Pinpoint the cell where the given text exists, returning its [x, y] midpoint coordinate. 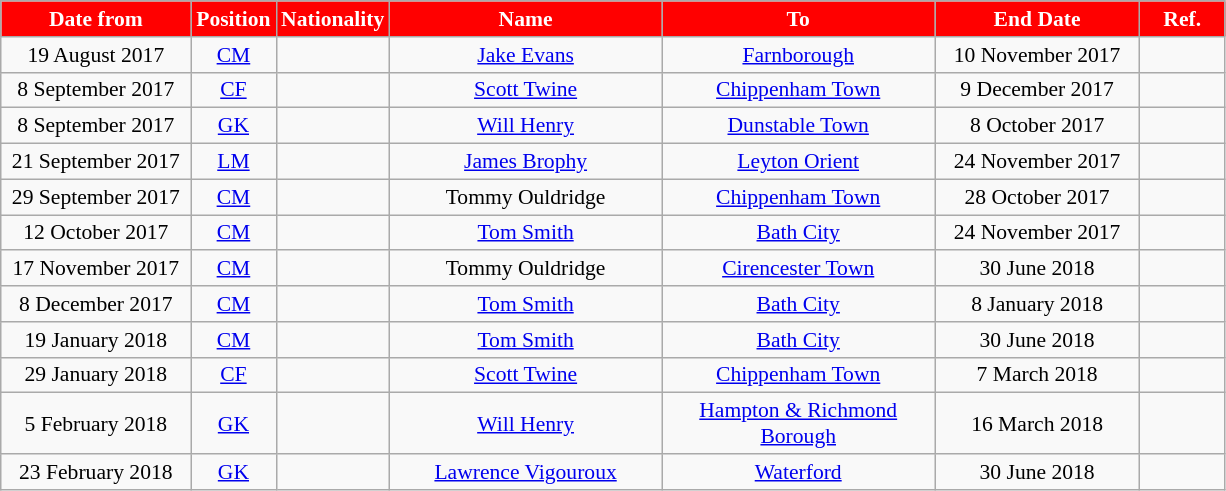
21 September 2017 [96, 162]
28 October 2017 [1038, 197]
Nationality [332, 19]
Jake Evans [526, 55]
Ref. [1182, 19]
Leyton Orient [798, 162]
12 October 2017 [96, 233]
Date from [96, 19]
8 October 2017 [1038, 126]
End Date [1038, 19]
Dunstable Town [798, 126]
Position [234, 19]
8 January 2018 [1038, 304]
Hampton & Richmond Borough [798, 424]
Waterford [798, 472]
19 January 2018 [96, 340]
Cirencester Town [798, 269]
29 January 2018 [96, 375]
19 August 2017 [96, 55]
23 February 2018 [96, 472]
LM [234, 162]
7 March 2018 [1038, 375]
James Brophy [526, 162]
17 November 2017 [96, 269]
5 February 2018 [96, 424]
To [798, 19]
Farnborough [798, 55]
Name [526, 19]
29 September 2017 [96, 197]
8 December 2017 [96, 304]
9 December 2017 [1038, 90]
16 March 2018 [1038, 424]
10 November 2017 [1038, 55]
Lawrence Vigouroux [526, 472]
